Return (X, Y) of the center of cell containing provided text 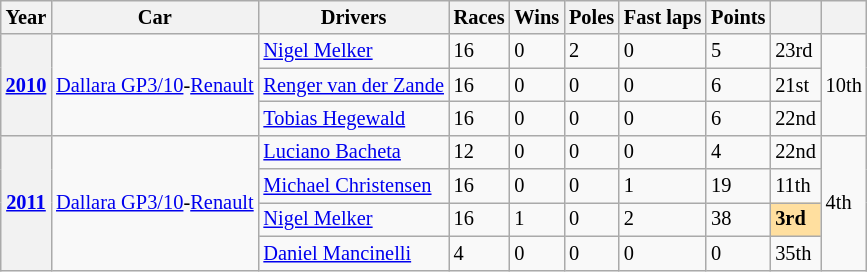
Fast laps (662, 17)
23rd (795, 51)
19 (738, 186)
10th (844, 84)
3rd (795, 219)
Tobias Hegewald (354, 118)
Wins (536, 17)
Points (738, 17)
Car (154, 17)
Luciano Bacheta (354, 152)
Renger van der Zande (354, 85)
12 (480, 152)
Races (480, 17)
5 (738, 51)
Poles (592, 17)
35th (795, 253)
Michael Christensen (354, 186)
Drivers (354, 17)
38 (738, 219)
2010 (26, 84)
4th (844, 202)
21st (795, 85)
Daniel Mancinelli (354, 253)
11th (795, 186)
2011 (26, 202)
Year (26, 17)
